For the text-containing cell, return its midpoint in (x, y) coordinate format. 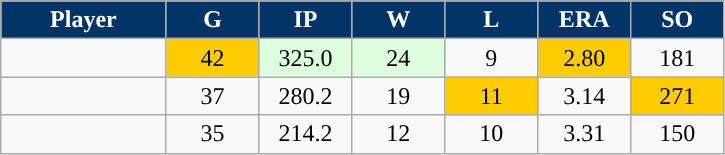
12 (398, 134)
24 (398, 58)
181 (678, 58)
G (212, 20)
3.14 (584, 96)
42 (212, 58)
11 (492, 96)
150 (678, 134)
19 (398, 96)
2.80 (584, 58)
271 (678, 96)
L (492, 20)
3.31 (584, 134)
SO (678, 20)
37 (212, 96)
W (398, 20)
9 (492, 58)
280.2 (306, 96)
325.0 (306, 58)
ERA (584, 20)
Player (84, 20)
IP (306, 20)
10 (492, 134)
214.2 (306, 134)
35 (212, 134)
